Search for the cell housing the specified text and yield its (x, y) center coordinate. 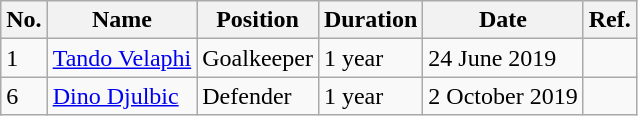
Dino Djulbic (122, 96)
Ref. (610, 20)
2 October 2019 (503, 96)
Date (503, 20)
Goalkeeper (258, 58)
Name (122, 20)
Tando Velaphi (122, 58)
No. (24, 20)
Position (258, 20)
6 (24, 96)
24 June 2019 (503, 58)
Duration (370, 20)
1 (24, 58)
Defender (258, 96)
